Locate the cell with the specified text and output its [X, Y] center coordinate. 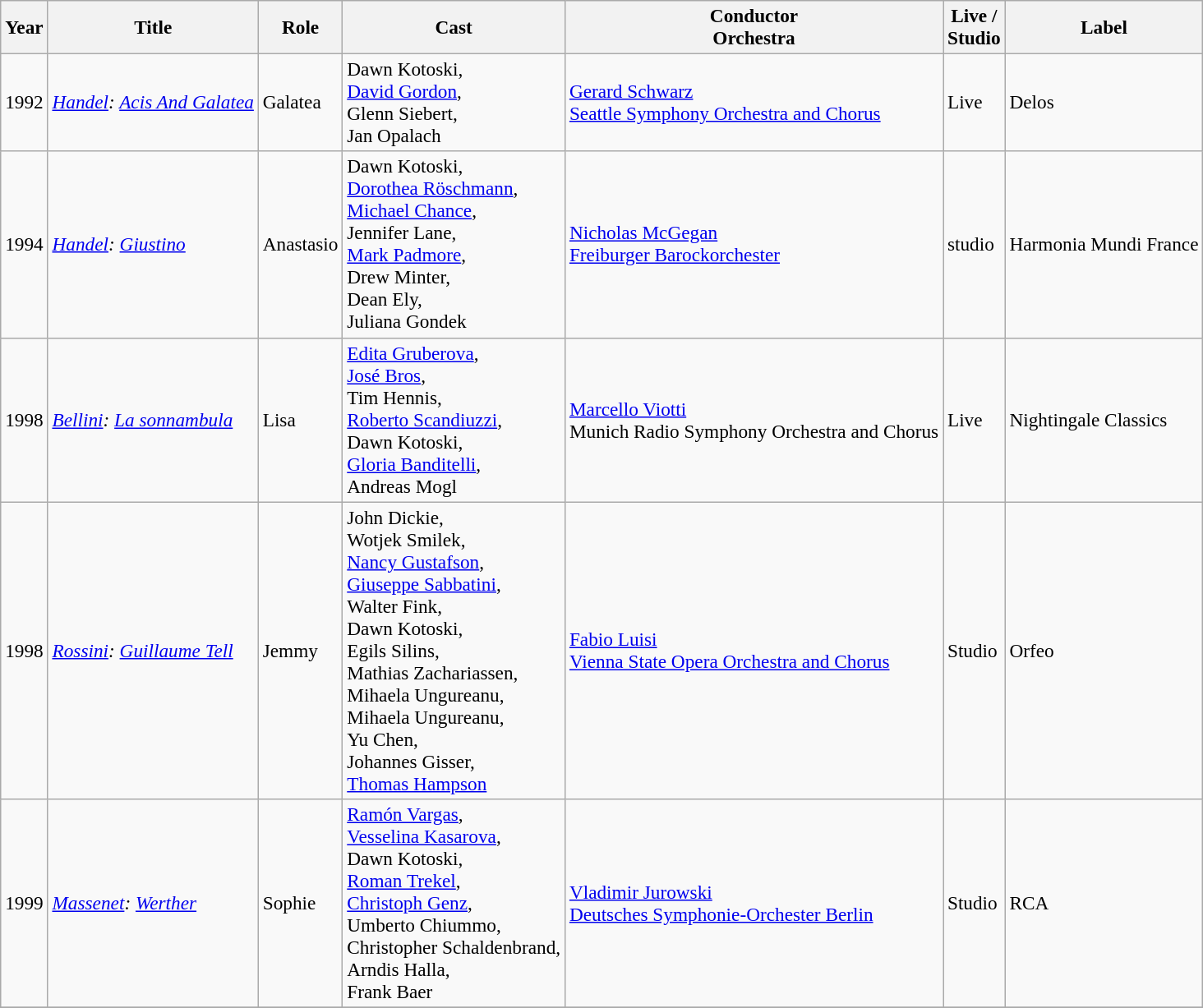
Title [153, 26]
Massenet: Werther [153, 903]
Orfeo [1104, 650]
Anastasio [301, 245]
Edita Gruberova,José Bros,Tim Hennis,Roberto Scandiuzzi,Dawn Kotoski,Gloria Banditelli,Andreas Mogl [454, 420]
Nightingale Classics [1104, 420]
Bellini: La sonnambula [153, 420]
Harmonia Mundi France [1104, 245]
Vladimir JurowskiDeutsches Symphonie-Orchester Berlin [754, 903]
ConductorOrchestra [754, 26]
RCA [1104, 903]
Jemmy [301, 650]
Galatea [301, 102]
1999 [25, 903]
Live / Studio [975, 26]
Handel: Acis And Galatea [153, 102]
Cast [454, 26]
Gerard SchwarzSeattle Symphony Orchestra and Chorus [754, 102]
Delos [1104, 102]
1992 [25, 102]
Rossini: Guillaume Tell [153, 650]
Sophie [301, 903]
Lisa [301, 420]
Dawn Kotoski,Dorothea Röschmann,Michael Chance,Jennifer Lane,Mark Padmore,Drew Minter,Dean Ely,Juliana Gondek [454, 245]
Fabio LuisiVienna State Opera Orchestra and Chorus [754, 650]
studio [975, 245]
Handel: Giustino [153, 245]
1994 [25, 245]
Marcello ViottiMunich Radio Symphony Orchestra and Chorus [754, 420]
Year [25, 26]
Ramón Vargas,Vesselina Kasarova,Dawn Kotoski,Roman Trekel,Christoph Genz,Umberto Chiummo,Christopher Schaldenbrand,Arndis Halla,Frank Baer [454, 903]
Nicholas McGeganFreiburger Barockorchester [754, 245]
Dawn Kotoski,David Gordon,Glenn Siebert,Jan Opalach [454, 102]
Label [1104, 26]
Role [301, 26]
